Pinpoint the cell where the given text exists, returning its (X, Y) midpoint coordinate. 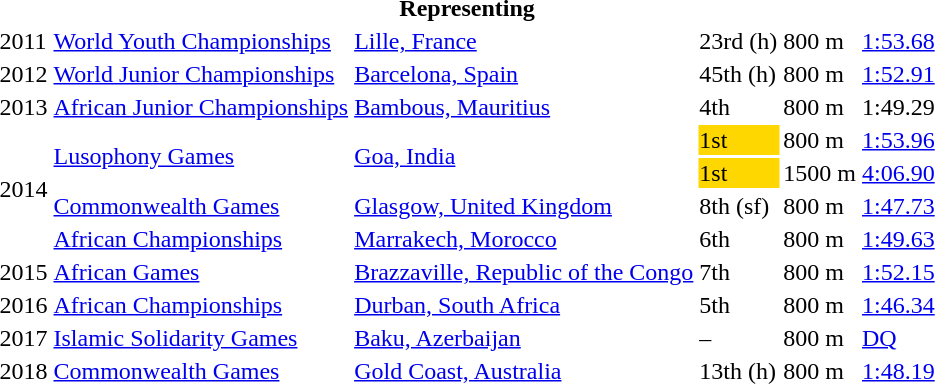
Commonwealth Games (201, 206)
7th (738, 272)
Bambous, Mauritius (524, 107)
Baku, Azerbaijan (524, 338)
45th (h) (738, 74)
1500 m (820, 173)
Lusophony Games (201, 156)
Brazzaville, Republic of the Congo (524, 272)
Barcelona, Spain (524, 74)
4th (738, 107)
Lille, France (524, 41)
World Junior Championships (201, 74)
Durban, South Africa (524, 305)
African Games (201, 272)
23rd (h) (738, 41)
8th (sf) (738, 206)
Marrakech, Morocco (524, 239)
6th (738, 239)
Glasgow, United Kingdom (524, 206)
5th (738, 305)
African Junior Championships (201, 107)
Goa, India (524, 156)
– (738, 338)
World Youth Championships (201, 41)
Islamic Solidarity Games (201, 338)
